Capture the cell that displays the provided text and extract its [X, Y] central coordinate. 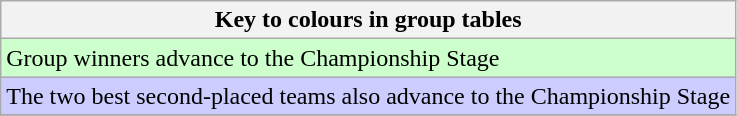
Key to colours in group tables [368, 20]
The two best second-placed teams also advance to the Championship Stage [368, 96]
Group winners advance to the Championship Stage [368, 58]
